Return (x, y) of the center of cell containing provided text 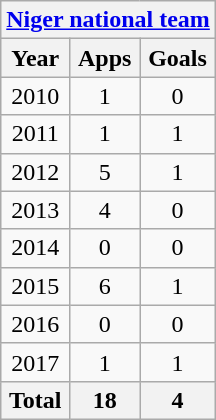
2014 (36, 248)
Niger national team (108, 20)
2017 (36, 362)
Total (36, 400)
Apps (105, 58)
2011 (36, 134)
6 (105, 286)
18 (105, 400)
2010 (36, 96)
2015 (36, 286)
2016 (36, 324)
2012 (36, 172)
Goals (178, 58)
2013 (36, 210)
Year (36, 58)
5 (105, 172)
